From the cell containing the given text, extract its center point as (x, y) coordinate. 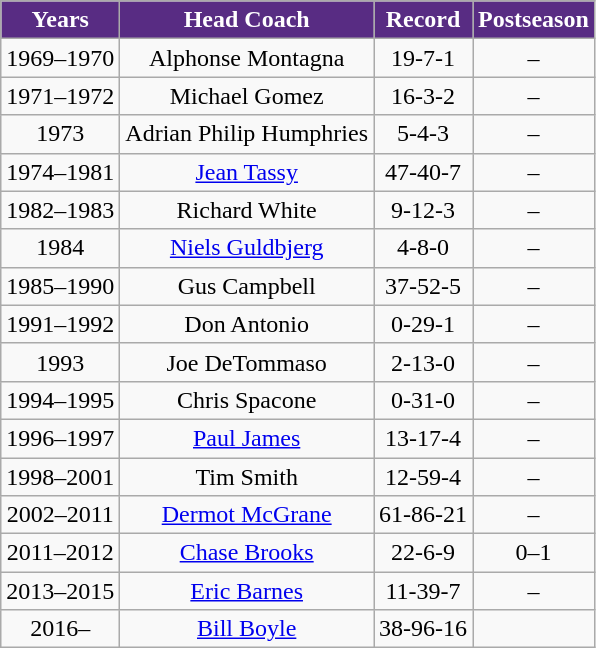
61-86-21 (424, 515)
11-39-7 (424, 591)
1974–1981 (60, 172)
1994–1995 (60, 400)
19-7-1 (424, 58)
Niels Guldbjerg (247, 248)
Bill Boyle (247, 629)
1998–2001 (60, 477)
0-29-1 (424, 324)
0–1 (534, 553)
Adrian Philip Humphries (247, 134)
Michael Gomez (247, 96)
1985–1990 (60, 286)
12-59-4 (424, 477)
22-6-9 (424, 553)
2016– (60, 629)
Dermot McGrane (247, 515)
Head Coach (247, 20)
Gus Campbell (247, 286)
1969–1970 (60, 58)
Record (424, 20)
16-3-2 (424, 96)
5-4-3 (424, 134)
2013–2015 (60, 591)
Jean Tassy (247, 172)
9-12-3 (424, 210)
1991–1992 (60, 324)
1996–1997 (60, 438)
Postseason (534, 20)
4-8-0 (424, 248)
2011–2012 (60, 553)
1982–1983 (60, 210)
Richard White (247, 210)
Chris Spacone (247, 400)
Tim Smith (247, 477)
Chase Brooks (247, 553)
37-52-5 (424, 286)
Paul James (247, 438)
2002–2011 (60, 515)
0-31-0 (424, 400)
Eric Barnes (247, 591)
1984 (60, 248)
Don Antonio (247, 324)
Joe DeTommaso (247, 362)
1993 (60, 362)
2-13-0 (424, 362)
Years (60, 20)
Alphonse Montagna (247, 58)
13-17-4 (424, 438)
1971–1972 (60, 96)
1973 (60, 134)
38-96-16 (424, 629)
47-40-7 (424, 172)
